Pinpoint the cell where the given text exists, returning its [X, Y] midpoint coordinate. 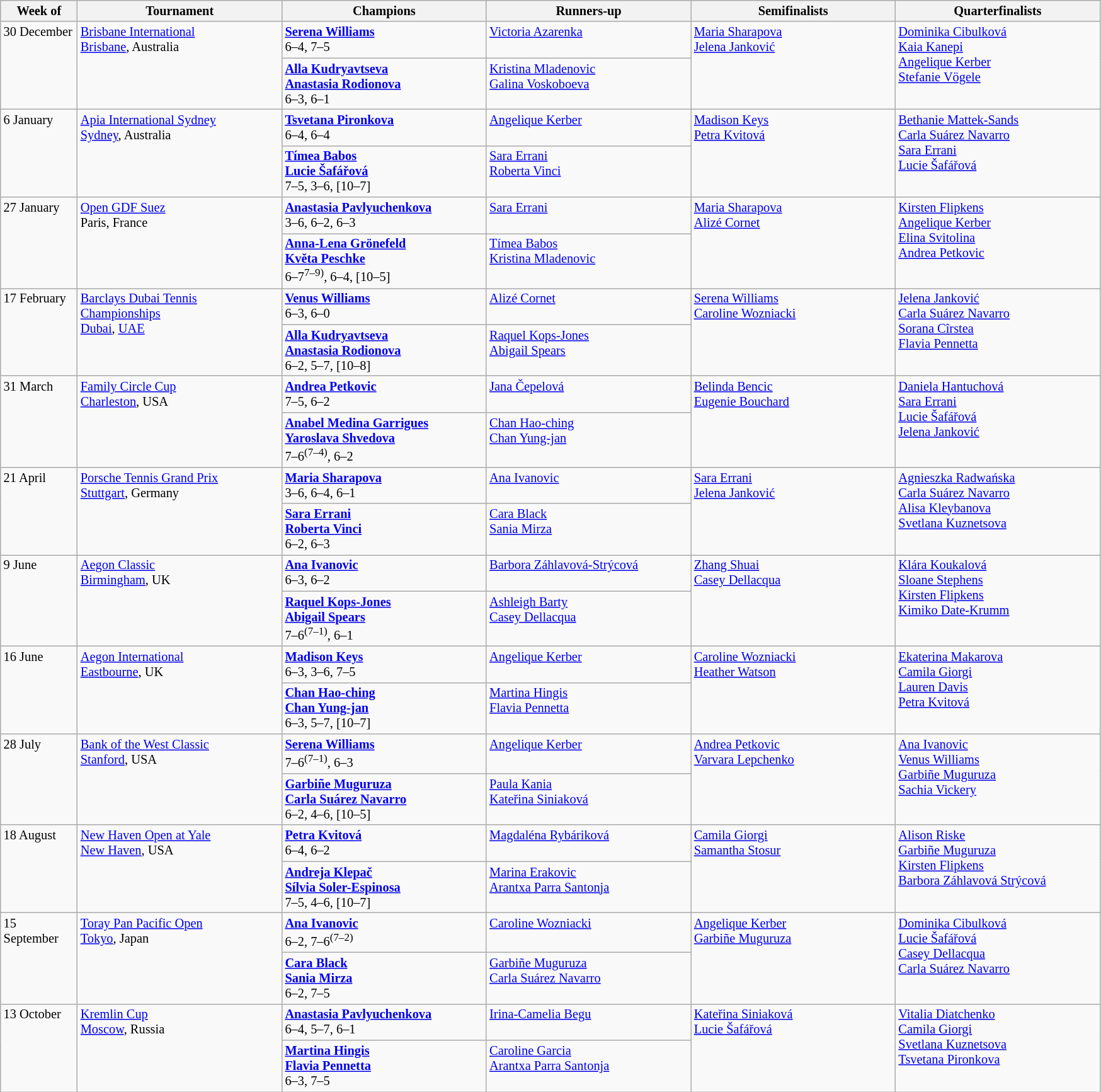
Daniela Hantuchová Sara Errani Lucie Šafářová Jelena Janković [998, 422]
Toray Pan Pacific OpenTokyo, Japan [180, 958]
Kremlin Cup Moscow, Russia [180, 1047]
Sara Errani Roberta Vinci6–2, 6–3 [384, 529]
21 April [39, 510]
Sara Errani Roberta Vinci [588, 171]
Alla Kudryavtseva Anastasia Rodionova6–2, 5–7, [10–8] [384, 350]
Bethanie Mattek-Sands Carla Suárez Navarro Sara Errani Lucie Šafářová [998, 152]
Maria Sharapova Alizé Cornet [794, 243]
Madison Keys6–3, 3–6, 7–5 [384, 664]
Dominika Cibulková Kaia Kanepi Angelique Kerber Stefanie Vögele [998, 66]
Irina-Camelia Begu [588, 1022]
Sara Errani Jelena Janković [794, 510]
Barclays Dubai TennisChampionships Dubai, UAE [180, 331]
Victoria Azarenka [588, 40]
Anastasia Pavlyuchenkova3–6, 6–2, 6–3 [384, 216]
Jelena Janković Carla Suárez Navarro Sorana Cîrstea Flavia Pennetta [998, 331]
Runners-up [588, 11]
Paula Kania Kateřina Siniaková [588, 799]
Caroline Wozniacki [588, 933]
Petra Kvitová6–4, 6–2 [384, 843]
Alla Kudryavtseva Anastasia Rodionova6–3, 6–1 [384, 84]
6 January [39, 152]
Quarterfinalists [998, 11]
17 February [39, 331]
Camila Giorgi Samantha Stosur [794, 868]
Chan Hao-ching Chan Yung-jan [588, 440]
Sara Errani [588, 216]
Ana Ivanovic6–3, 6–2 [384, 573]
Cara Black Sania Mirza [588, 529]
Semifinalists [794, 11]
Venus Williams6–3, 6–0 [384, 306]
9 June [39, 600]
Dominika Cibulková Lucie Šafářová Casey Dellacqua Carla Suárez Navarro [998, 958]
Ana Ivanovic6–2, 7–6(7–2) [384, 933]
Serena Williams Caroline Wozniacki [794, 331]
Family Circle CupCharleston, USA [180, 422]
Belinda Bencic Eugenie Bouchard [794, 422]
Anna-Lena Grönefeld Květa Peschke6–77–9), 6–4, [10–5] [384, 261]
Agnieszka Radwańska Carla Suárez Navarro Alisa Kleybanova Svetlana Kuznetsova [998, 510]
Kateřina Siniaková Lucie Šafářová [794, 1047]
Andrea Petkovic7–5, 6–2 [384, 394]
30 December [39, 66]
Garbiñe Muguruza Carla Suárez Navarro6–2, 4–6, [10–5] [384, 799]
Brisbane International Brisbane, Australia [180, 66]
Maria Sharapova3–6, 6–4, 6–1 [384, 485]
Andreja Klepač Sílvia Soler-Espinosa7–5, 4–6, [10–7] [384, 887]
Martina Hingis Flavia Pennetta [588, 708]
Kirsten Flipkens Angelique Kerber Elina Svitolina Andrea Petkovic [998, 243]
Zhang Shuai Casey Dellacqua [794, 600]
Raquel Kops-Jones Abigail Spears7–6(7–1), 6–1 [384, 619]
Angelique Kerber Garbiñe Muguruza [794, 958]
16 June [39, 689]
Cara Black Sania Mirza6–2, 7–5 [384, 978]
Jana Čepelová [588, 394]
Ana Ivanovic [588, 485]
Aegon Classic Birmingham, UK [180, 600]
Open GDF Suez Paris, France [180, 243]
Kristina Mladenovic Galina Voskoboeva [588, 84]
Caroline Wozniacki Heather Watson [794, 689]
Alison Riske Garbiñe Muguruza Kirsten Flipkens Barbora Záhlavová Strýcová [998, 868]
Serena Williams7–6(7–1), 6–3 [384, 754]
Bank of the West Classic Stanford, USA [180, 779]
Vitalia Diatchenko Camila Giorgi Svetlana Kuznetsova Tsvetana Pironkova [998, 1047]
Ekaterina Makarova Camila Giorgi Lauren Davis Petra Kvitová [998, 689]
Tímea Babos Kristina Mladenovic [588, 261]
Maria Sharapova Jelena Janković [794, 66]
Ana Ivanovic Venus Williams Garbiñe Muguruza Sachia Vickery [998, 779]
Chan Hao-ching Chan Yung-jan6–3, 5–7, [10–7] [384, 708]
13 October [39, 1047]
15 September [39, 958]
Tímea Babos Lucie Šafářová7–5, 3–6, [10–7] [384, 171]
New Haven Open at Yale New Haven, USA [180, 868]
Barbora Záhlavová-Strýcová [588, 573]
Ashleigh Barty Casey Dellacqua [588, 619]
Anabel Medina Garrigues Yaroslava Shvedova7–6(7–4), 6–2 [384, 440]
Andrea Petkovic Varvara Lepchenko [794, 779]
28 July [39, 779]
Madison Keys Petra Kvitová [794, 152]
Aegon International Eastbourne, UK [180, 689]
Tournament [180, 11]
31 March [39, 422]
27 January [39, 243]
Anastasia Pavlyuchenkova6–4, 5–7, 6–1 [384, 1022]
Alizé Cornet [588, 306]
Apia International Sydney Sydney, Australia [180, 152]
Porsche Tennis Grand PrixStuttgart, Germany [180, 510]
Raquel Kops-Jones Abigail Spears [588, 350]
Tsvetana Pironkova6–4, 6–4 [384, 127]
Garbiñe Muguruza Carla Suárez Navarro [588, 978]
Serena Williams6–4, 7–5 [384, 40]
Martina Hingis Flavia Pennetta6–3, 7–5 [384, 1066]
Champions [384, 11]
Week of [39, 11]
18 August [39, 868]
Magdaléna Rybáriková [588, 843]
Marina Erakovic Arantxa Parra Santonja [588, 887]
Klára Koukalová Sloane Stephens Kirsten Flipkens Kimiko Date-Krumm [998, 600]
Caroline Garcia Arantxa Parra Santonja [588, 1066]
